From the cell containing the given text, extract its center point as [x, y] coordinate. 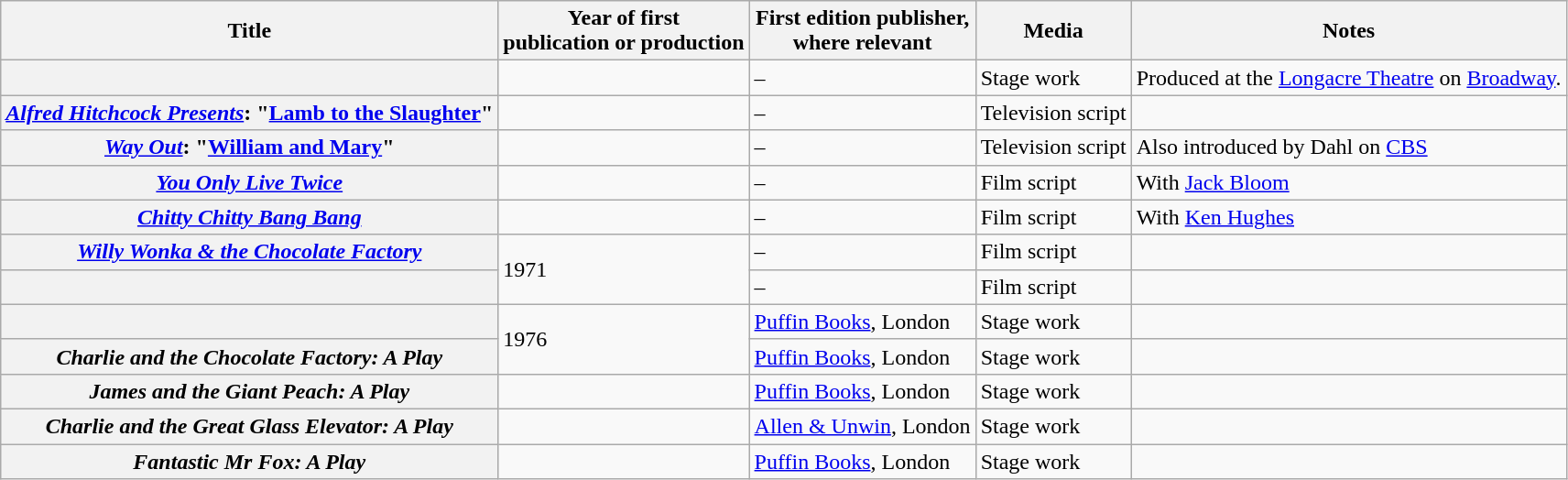
Charlie and the Great Glass Elevator: A Play [249, 426]
Produced at the Longacre Theatre on Broadway. [1348, 78]
Way Out: "William and Mary" [249, 147]
Alfred Hitchcock Presents: "Lamb to the Slaughter" [249, 113]
With Jack Bloom [1348, 182]
Year of firstpublication or production [624, 31]
First edition publisher,where relevant [863, 31]
Willy Wonka & the Chocolate Factory [249, 252]
1971 [624, 269]
James and the Giant Peach: A Play [249, 391]
Chitty Chitty Bang Bang [249, 217]
Allen & Unwin, London [863, 426]
Title [249, 31]
Notes [1348, 31]
Also introduced by Dahl on CBS [1348, 147]
Fantastic Mr Fox: A Play [249, 461]
With Ken Hughes [1348, 217]
Charlie and the Chocolate Factory: A Play [249, 356]
Media [1053, 31]
You Only Live Twice [249, 182]
1976 [624, 339]
